Locate the cell with the specified text and output its [x, y] center coordinate. 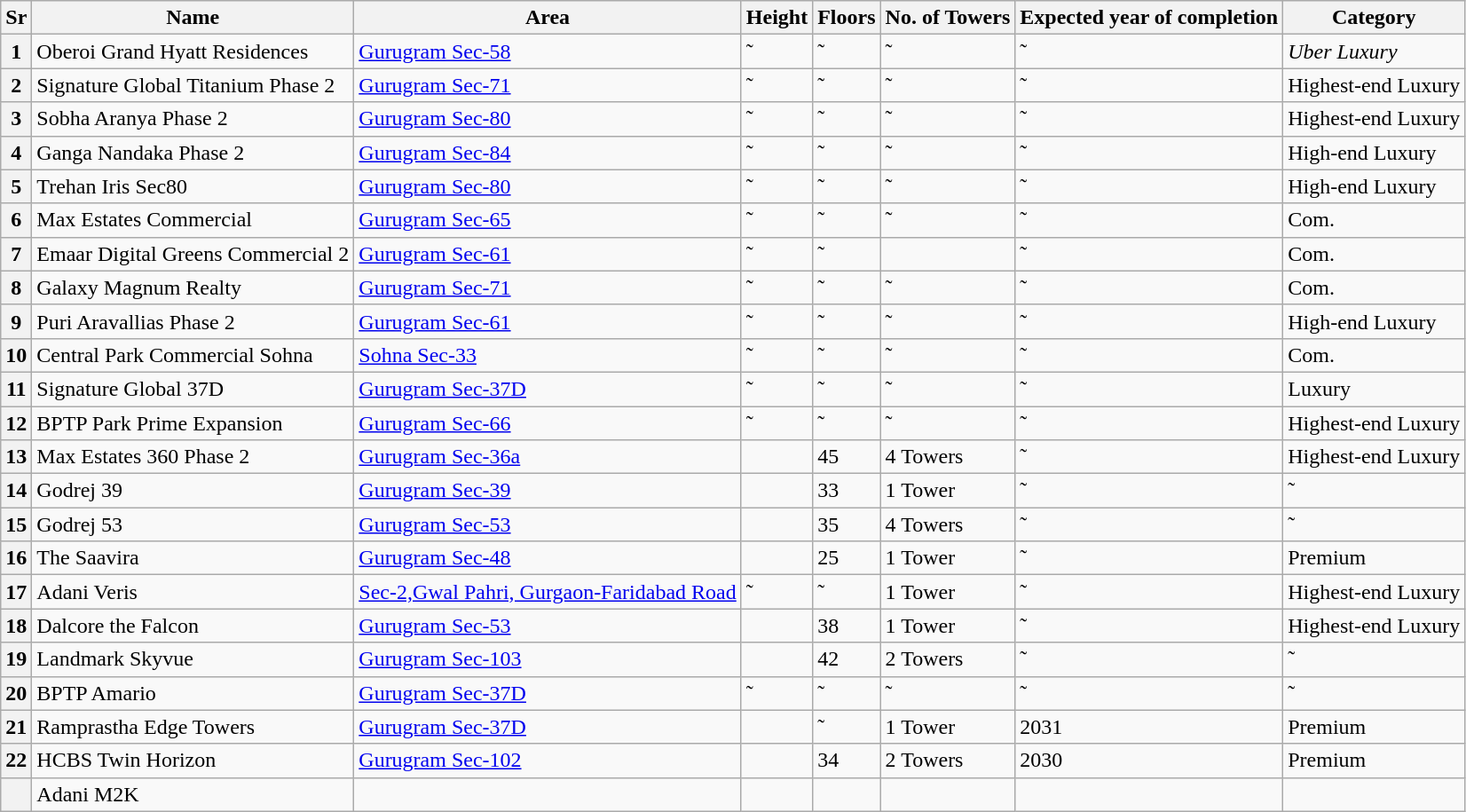
Gurugram Sec-36a [548, 457]
8 [16, 288]
38 [847, 626]
Height [776, 18]
Gurugram Sec-39 [548, 491]
Signature Global 37D [193, 389]
33 [847, 491]
Sohna Sec-33 [548, 355]
Galaxy Magnum Realty [193, 288]
35 [847, 524]
Sobha Aranya Phase 2 [193, 119]
The Saavira [193, 558]
34 [847, 761]
Uber Luxury [1374, 51]
Landmark Skyvue [193, 659]
12 [16, 423]
HCBS Twin Horizon [193, 761]
Signature Global Titanium Phase 2 [193, 85]
20 [16, 693]
2030 [1149, 761]
Category [1374, 18]
Expected year of completion [1149, 18]
11 [16, 389]
Ganga Nandaka Phase 2 [193, 153]
BPTP Amario [193, 693]
Puri Aravallias Phase 2 [193, 321]
Central Park Commercial Sohna [193, 355]
2 [16, 85]
Name [193, 18]
42 [847, 659]
10 [16, 355]
No. of Towers [948, 18]
BPTP Park Prime Expansion [193, 423]
Gurugram Sec-102 [548, 761]
25 [847, 558]
17 [16, 592]
1 [16, 51]
Gurugram Sec-58 [548, 51]
9 [16, 321]
4 [16, 153]
16 [16, 558]
6 [16, 220]
2031 [1149, 727]
Trehan Iris Sec80 [193, 186]
Godrej 53 [193, 524]
21 [16, 727]
14 [16, 491]
Gurugram Sec-65 [548, 220]
Gurugram Sec-66 [548, 423]
Dalcore the Falcon [193, 626]
13 [16, 457]
Ramprastha Edge Towers [193, 727]
Max Estates Commercial [193, 220]
Gurugram Sec-48 [548, 558]
Area [548, 18]
Adani M2K [193, 794]
5 [16, 186]
Floors [847, 18]
Gurugram Sec-84 [548, 153]
Emaar Digital Greens Commercial 2 [193, 254]
Godrej 39 [193, 491]
Oberoi Grand Hyatt Residences [193, 51]
7 [16, 254]
18 [16, 626]
Gurugram Sec-103 [548, 659]
15 [16, 524]
Sec-2,Gwal Pahri, Gurgaon-Faridabad Road [548, 592]
3 [16, 119]
Max Estates 360 Phase 2 [193, 457]
19 [16, 659]
Luxury [1374, 389]
22 [16, 761]
Sr [16, 18]
Adani Veris [193, 592]
45 [847, 457]
